Detect which cell encompasses the target text, then output its (x, y) center coordinate. 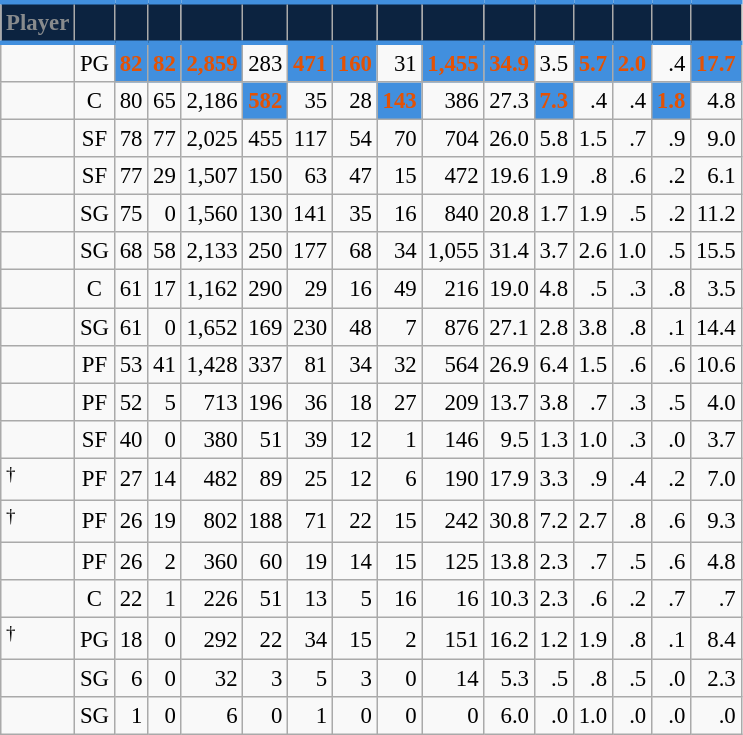
58 (164, 251)
1,055 (453, 251)
7.2 (554, 521)
283 (266, 62)
226 (212, 599)
151 (453, 639)
1,560 (212, 214)
292 (212, 639)
47 (354, 176)
11.2 (716, 214)
52 (130, 402)
75 (130, 214)
2,186 (212, 101)
471 (310, 62)
4.0 (716, 402)
130 (266, 214)
5.3 (509, 679)
14.4 (716, 327)
27.3 (509, 101)
160 (354, 62)
1.2 (554, 639)
10.6 (716, 364)
34.9 (509, 62)
1,455 (453, 62)
7 (400, 327)
2,025 (212, 139)
70 (400, 139)
380 (212, 439)
188 (266, 521)
63 (310, 176)
2,859 (212, 62)
2.0 (632, 62)
9.3 (716, 521)
2,133 (212, 251)
40 (130, 439)
89 (266, 479)
196 (266, 402)
360 (212, 561)
125 (453, 561)
177 (310, 251)
582 (266, 101)
20.8 (509, 214)
216 (453, 289)
15.5 (716, 251)
17.7 (716, 62)
54 (354, 139)
26.9 (509, 364)
386 (453, 101)
1,428 (212, 364)
71 (310, 521)
78 (130, 139)
7.3 (554, 101)
26.0 (509, 139)
169 (266, 327)
1,162 (212, 289)
3.3 (554, 479)
5.8 (554, 139)
150 (266, 176)
230 (310, 327)
6.1 (716, 176)
8.4 (716, 639)
2.6 (592, 251)
81 (310, 364)
141 (310, 214)
25 (310, 479)
13.8 (509, 561)
28 (354, 101)
5.7 (592, 62)
48 (354, 327)
16.2 (509, 639)
482 (212, 479)
1,652 (212, 327)
19.0 (509, 289)
10.3 (509, 599)
13 (310, 599)
13.7 (509, 402)
472 (453, 176)
1.7 (554, 214)
1.3 (554, 439)
242 (453, 521)
840 (453, 214)
337 (266, 364)
41 (164, 364)
250 (266, 251)
9.0 (716, 139)
49 (400, 289)
60 (266, 561)
17 (164, 289)
143 (400, 101)
713 (212, 402)
455 (266, 139)
9.5 (509, 439)
146 (453, 439)
19.6 (509, 176)
Player (38, 22)
704 (453, 139)
36 (310, 402)
564 (453, 364)
802 (212, 521)
2.8 (554, 327)
1.8 (672, 101)
17.9 (509, 479)
290 (266, 289)
6.0 (509, 716)
2.7 (592, 521)
1,507 (212, 176)
53 (130, 364)
31.4 (509, 251)
31 (400, 62)
27.1 (509, 327)
209 (453, 402)
117 (310, 139)
80 (130, 101)
190 (453, 479)
7.0 (716, 479)
876 (453, 327)
65 (164, 101)
6.4 (554, 364)
30.8 (509, 521)
39 (310, 439)
